Return [x, y] of the center of cell containing provided text 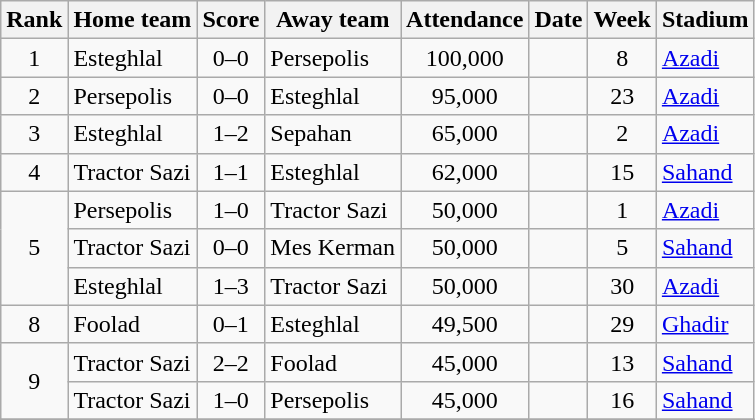
3 [34, 134]
Home team [132, 20]
30 [622, 286]
62,000 [465, 172]
65,000 [465, 134]
13 [622, 362]
Sepahan [333, 134]
Attendance [465, 20]
2–2 [231, 362]
0–1 [231, 324]
15 [622, 172]
29 [622, 324]
49,500 [465, 324]
16 [622, 400]
95,000 [465, 96]
1–2 [231, 134]
Mes Kerman [333, 248]
23 [622, 96]
100,000 [465, 58]
4 [34, 172]
Score [231, 20]
9 [34, 381]
1–3 [231, 286]
Away team [333, 20]
Stadium [705, 20]
1–1 [231, 172]
Ghadir [705, 324]
Date [558, 20]
Rank [34, 20]
Week [622, 20]
